Scan for the cell matching the given text and deliver its [x, y] coordinate at center. 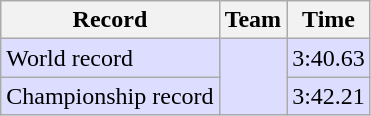
Championship record [110, 96]
Team [253, 20]
3:42.21 [329, 96]
World record [110, 58]
Time [329, 20]
Record [110, 20]
3:40.63 [329, 58]
